Find where the given text appears and provide that cell's center as [x, y] coordinate. 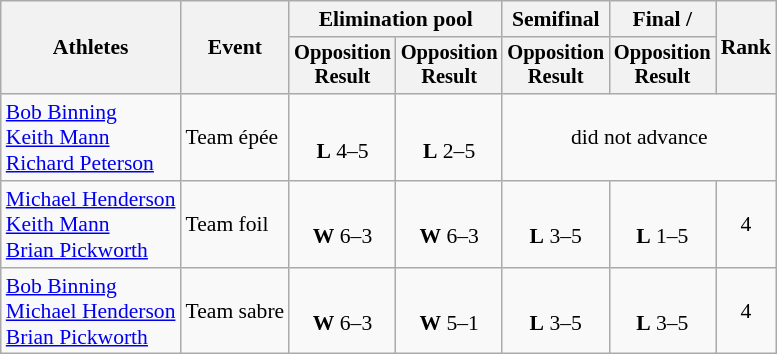
Athletes [91, 48]
Bob BinningKeith MannRichard Peterson [91, 138]
4 [746, 224]
Team épée [236, 138]
Rank [746, 48]
L 2–5 [450, 138]
Team foil [236, 224]
L 4–5 [342, 138]
Event [236, 48]
did not advance [639, 138]
Semifinal [556, 19]
Michael HendersonKeith MannBrian Pickworth [91, 224]
Elimination pool [396, 19]
L 3–5 [556, 224]
L 1–5 [662, 224]
Final / [662, 19]
